Locate the cell with the specified text and output its [x, y] center coordinate. 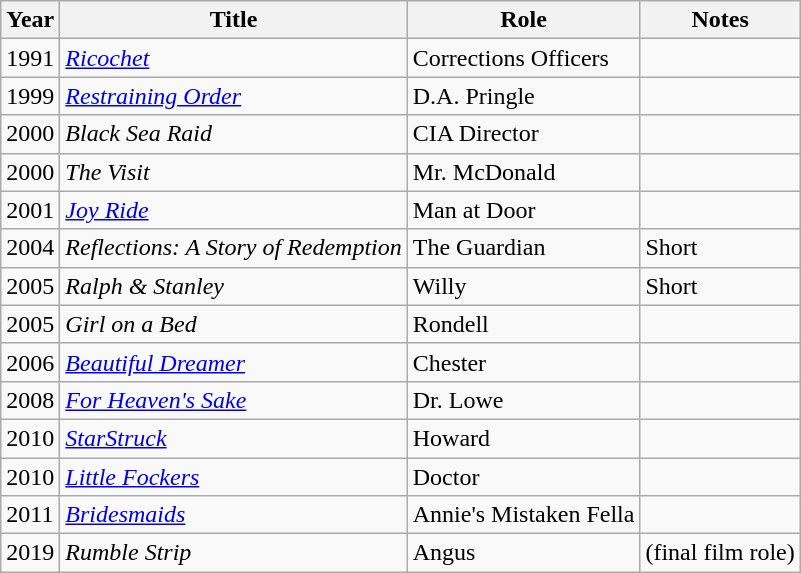
Dr. Lowe [524, 400]
2011 [30, 515]
Year [30, 20]
Restraining Order [234, 96]
1991 [30, 58]
(final film role) [720, 553]
Rondell [524, 324]
Role [524, 20]
The Guardian [524, 248]
Mr. McDonald [524, 172]
CIA Director [524, 134]
D.A. Pringle [524, 96]
Black Sea Raid [234, 134]
For Heaven's Sake [234, 400]
Man at Door [524, 210]
2001 [30, 210]
Notes [720, 20]
Corrections Officers [524, 58]
Chester [524, 362]
2019 [30, 553]
2008 [30, 400]
Girl on a Bed [234, 324]
Rumble Strip [234, 553]
Little Fockers [234, 477]
Reflections: A Story of Redemption [234, 248]
Joy Ride [234, 210]
1999 [30, 96]
The Visit [234, 172]
Bridesmaids [234, 515]
2006 [30, 362]
Beautiful Dreamer [234, 362]
Ricochet [234, 58]
Title [234, 20]
Annie's Mistaken Fella [524, 515]
Howard [524, 438]
2004 [30, 248]
Angus [524, 553]
Ralph & Stanley [234, 286]
StarStruck [234, 438]
Willy [524, 286]
Doctor [524, 477]
